Provide the (X, Y) coordinate of the cell's center where the given text is located.  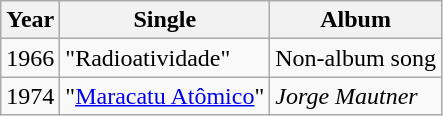
"Maracatu Atômico" (165, 96)
1966 (30, 58)
Year (30, 20)
"Radioatividade" (165, 58)
Album (356, 20)
Non-album song (356, 58)
Jorge Mautner (356, 96)
Single (165, 20)
1974 (30, 96)
